Extract the [X, Y] coordinate from the center of the cell holding the provided text.  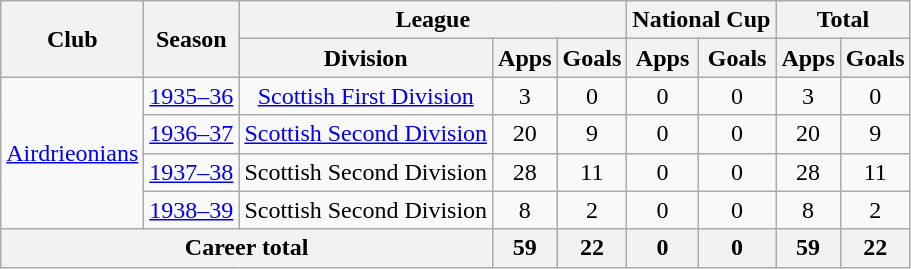
Club [72, 39]
Division [366, 58]
Total [843, 20]
League [433, 20]
Career total [247, 248]
1935–36 [192, 96]
Airdrieonians [72, 153]
1938–39 [192, 210]
Scottish First Division [366, 96]
1937–38 [192, 172]
National Cup [702, 20]
1936–37 [192, 134]
Season [192, 39]
